Scan for the cell matching the given text and deliver its [x, y] coordinate at center. 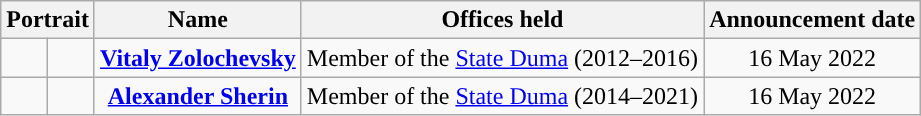
Portrait [48, 20]
Announcement date [812, 20]
Member of the State Duma (2014–2021) [502, 96]
Member of the State Duma (2012–2016) [502, 58]
Vitaly Zolochevsky [198, 58]
Alexander Sherin [198, 96]
Name [198, 20]
Offices held [502, 20]
